Output the [x, y] coordinate of the center of the cell containing the given text.  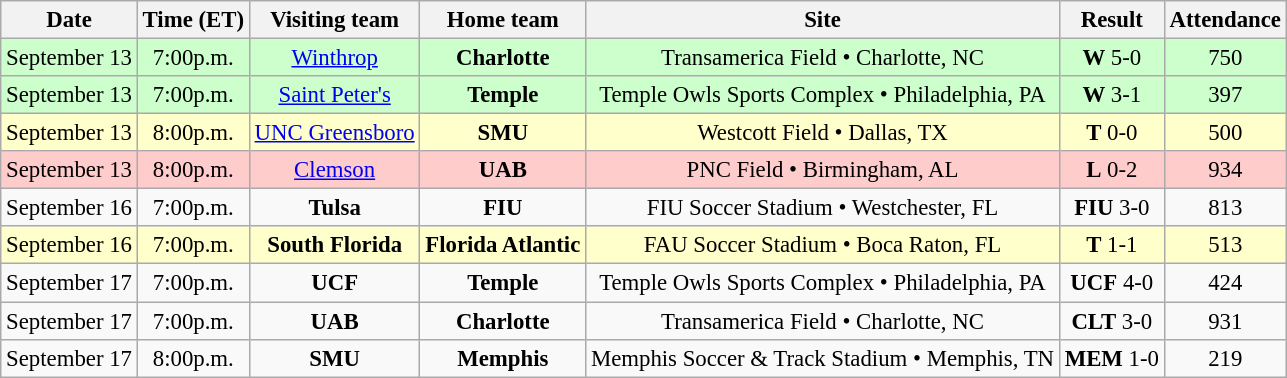
500 [1225, 133]
UNC Greensboro [334, 133]
Memphis [503, 358]
FIU Soccer Stadium • Westchester, FL [823, 208]
219 [1225, 358]
931 [1225, 321]
T 1-1 [1112, 245]
Date [69, 20]
Clemson [334, 170]
W 5-0 [1112, 58]
Memphis Soccer & Track Stadium • Memphis, TN [823, 358]
813 [1225, 208]
W 3-1 [1112, 95]
Florida Atlantic [503, 245]
UCF [334, 283]
Westcott Field • Dallas, TX [823, 133]
L 0-2 [1112, 170]
FIU [503, 208]
Attendance [1225, 20]
Saint Peter's [334, 95]
424 [1225, 283]
Tulsa [334, 208]
Visiting team [334, 20]
MEM 1-0 [1112, 358]
FIU 3-0 [1112, 208]
750 [1225, 58]
Result [1112, 20]
T 0-0 [1112, 133]
PNC Field • Birmingham, AL [823, 170]
Time (ET) [193, 20]
Home team [503, 20]
CLT 3-0 [1112, 321]
397 [1225, 95]
UCF 4-0 [1112, 283]
FAU Soccer Stadium • Boca Raton, FL [823, 245]
South Florida [334, 245]
Site [823, 20]
934 [1225, 170]
513 [1225, 245]
Winthrop [334, 58]
